Return [x, y] of the center of cell containing provided text 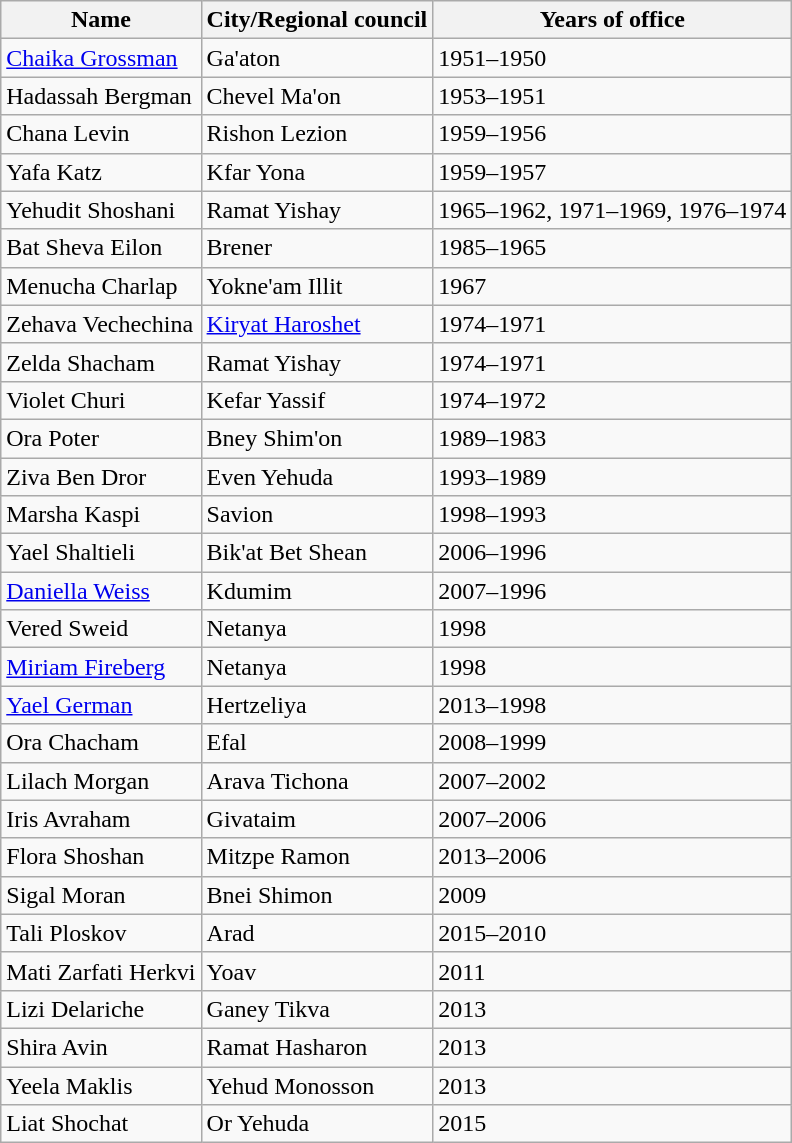
Zelda Shacham [101, 362]
Yeela Maklis [101, 1085]
Lilach Morgan [101, 781]
Hadassah Bergman [101, 96]
Kefar Yassif [317, 400]
1967 [612, 286]
Chevel Ma'on [317, 96]
Kiryat Haroshet [317, 324]
1951–1950 [612, 58]
Violet Churi [101, 400]
1985–1965 [612, 248]
Bnei Shimon [317, 895]
Brener [317, 248]
Sigal Moran [101, 895]
2007–1996 [612, 591]
2011 [612, 971]
2013–2006 [612, 857]
1974–1972 [612, 400]
2007–2002 [612, 781]
Efal [317, 743]
Tali Ploskov [101, 933]
2009 [612, 895]
Ora Poter [101, 438]
Arad [317, 933]
Marsha Kaspi [101, 515]
Bat Sheva Eilon [101, 248]
Iris Avraham [101, 819]
Miriam Fireberg [101, 667]
1959–1956 [612, 134]
Mitzpe Ramon [317, 857]
Even Yehuda [317, 477]
Yael Shaltieli [101, 553]
Ganey Tikva [317, 1009]
2015–2010 [612, 933]
1959–1957 [612, 172]
Ziva Ben Dror [101, 477]
Yehud Monosson [317, 1085]
Or Yehuda [317, 1124]
Chaika Grossman [101, 58]
Chana Levin [101, 134]
Kdumim [317, 591]
Yoav [317, 971]
2008–1999 [612, 743]
Hertzeliya [317, 705]
Yokne'am Illit [317, 286]
1998–1993 [612, 515]
Zehava Vechechina [101, 324]
Name [101, 20]
Liat Shochat [101, 1124]
City/Regional council [317, 20]
Yafa Katz [101, 172]
Yael German [101, 705]
Bney Shim'on [317, 438]
Savion [317, 515]
1965–1962, 1971–1969, 1976–1974 [612, 210]
Shira Avin [101, 1047]
1993–1989 [612, 477]
2013–1998 [612, 705]
Rishon Lezion [317, 134]
Givataim [317, 819]
Ga'aton [317, 58]
Lizi Delariche [101, 1009]
Daniella Weiss [101, 591]
Years of office [612, 20]
2007–2006 [612, 819]
Ramat Hasharon [317, 1047]
Arava Tichona [317, 781]
Mati Zarfati Herkvi [101, 971]
1989–1983 [612, 438]
Ora Chacham [101, 743]
1953–1951 [612, 96]
Menucha Charlap [101, 286]
Bik'at Bet Shean [317, 553]
Yehudit Shoshani [101, 210]
2015 [612, 1124]
Flora Shoshan [101, 857]
Vered Sweid [101, 629]
Kfar Yona [317, 172]
2006–1996 [612, 553]
